Pinpoint the cell where the given text exists, returning its (X, Y) midpoint coordinate. 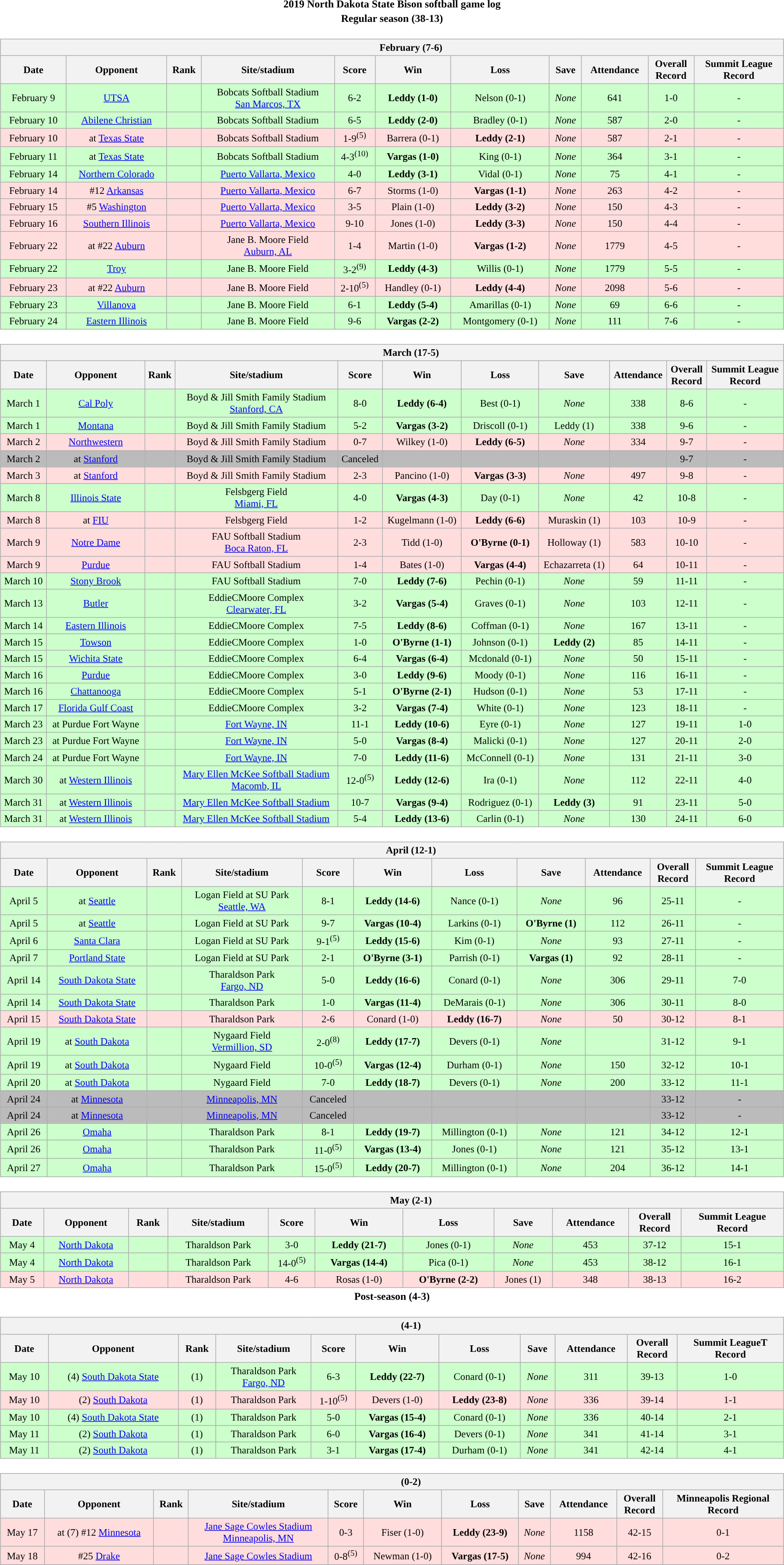
30-11 (673, 1003)
Leddy (2-1) (500, 138)
Montgomery (0-1) (500, 321)
32-12 (673, 1065)
EddieCMoore ComplexClearwater, FL (256, 603)
Vargas (17-4) (397, 1450)
Vargas (4-4) (500, 565)
116 (638, 675)
Pancino (1-0) (422, 475)
Notre Dame (96, 542)
Day (0-1) (500, 497)
May (2-1) (392, 1200)
364 (615, 156)
Bobcats Softball StadiumSan Marcos, TX (268, 98)
Vargas (14-4) (359, 1262)
Coffman (0-1) (500, 626)
Abilene Christian (116, 120)
Devers (1-0) (397, 1400)
13-11 (686, 626)
38-12 (654, 1262)
Nelson (0-1) (500, 98)
9-1 (740, 1042)
Felsbgerg FieldMiami, FL (256, 497)
11-0(5) (328, 1149)
McConnell (0-1) (500, 758)
UTSA (116, 98)
Santa Clara (97, 940)
Parrish (0-1) (474, 958)
Cal Poly (96, 404)
28-11 (673, 958)
Leddy (6-6) (500, 520)
Moody (0-1) (500, 675)
4-3(10) (354, 156)
Barrera (0-1) (413, 138)
Leddy (20-7) (392, 1168)
May 17 (23, 1533)
Jones (1-0) (413, 223)
10-10 (686, 542)
Leddy (7-6) (422, 581)
Vargas (9-4) (422, 802)
Northwestern (96, 442)
Leddy (3-3) (500, 223)
Rosas (1-0) (359, 1280)
Leddy (13-6) (422, 818)
42-15 (640, 1533)
37-12 (654, 1245)
4-4 (671, 223)
Plain (1-0) (413, 207)
Mcdonald (0-1) (500, 659)
Carlin (0-1) (500, 818)
18-11 (686, 708)
16-2 (732, 1280)
Vargas (1) (551, 958)
5-1 (360, 691)
Hudson (0-1) (500, 691)
Leddy (6-5) (500, 442)
O'Byrne (0-1) (500, 542)
4-5 (671, 245)
1-10(5) (333, 1400)
0-7 (360, 442)
April 7 (24, 958)
Jane Sage Cowles Stadium (258, 1555)
Vargas (7-4) (422, 708)
85 (638, 642)
February 16 (33, 223)
Northern Colorado (116, 174)
64 (638, 565)
Leddy (4-3) (413, 269)
5-6 (671, 287)
Best (0-1) (500, 404)
15-11 (686, 659)
#5 Washington (116, 207)
April 6 (24, 940)
13-1 (740, 1149)
Vargas (1-2) (500, 245)
#25 Drake (99, 1555)
April 15 (24, 1019)
10-8 (686, 497)
Handley (0-1) (413, 287)
Vargas (1-1) (500, 190)
Southern Illinois (116, 223)
41-14 (652, 1434)
42-14 (652, 1450)
10-9 (686, 520)
4-6 (292, 1280)
Leddy (1-0) (413, 98)
Butler (96, 603)
Pechin (0-1) (500, 581)
Vargas (1-0) (413, 156)
130 (638, 818)
Vargas (8-4) (422, 741)
White (0-1) (500, 708)
17-11 (686, 691)
Vargas (10-4) (392, 923)
Logan Field at SU ParkSeattle, WA (241, 901)
Leddy (5-4) (413, 305)
53 (638, 691)
12-11 (686, 603)
Jones (1) (523, 1280)
Minneapolis RegionalRecord (723, 1504)
167 (638, 626)
3-5 (354, 207)
11-11 (686, 581)
0-1 (723, 1533)
Tidd (1-0) (422, 542)
24-11 (686, 818)
at (7) #12 Minnesota (99, 1533)
#12 Arkansas (116, 190)
Troy (116, 269)
34-12 (673, 1132)
February 15 (33, 207)
May 18 (23, 1555)
Florida Gulf Coast (96, 708)
Leddy (2) (574, 642)
10-1 (740, 1065)
1-1 (731, 1400)
April (12-1) (392, 850)
26-11 (673, 923)
Johnson (0-1) (500, 642)
12-1 (740, 1132)
Conard (1-0) (392, 1019)
O'Byrne (3-1) (392, 958)
6-1 (354, 305)
(4-1) (392, 1326)
6-5 (354, 120)
Rodriguez (0-1) (500, 802)
Fiser (1-0) (402, 1533)
2-10(5) (354, 287)
Kim (0-1) (474, 940)
23-11 (686, 802)
Vargas (4-3) (422, 497)
Vargas (2-2) (413, 321)
Vargas (15-4) (397, 1417)
Leddy (2-0) (413, 120)
40-14 (652, 1417)
16-1 (732, 1262)
Larkins (0-1) (474, 923)
200 (618, 1082)
March (17-5) (392, 353)
Vargas (11-4) (392, 1003)
6-6 (671, 305)
March 30 (24, 780)
April 27 (24, 1168)
1-2 (360, 520)
14-11 (686, 642)
Chattanooga (96, 691)
42 (638, 497)
3-2(9) (354, 269)
Vargas (16-4) (397, 1434)
Leddy (23-8) (479, 1400)
Amarillas (0-1) (500, 305)
39-13 (652, 1377)
10-7 (360, 802)
King (0-1) (500, 156)
Leddy (18-7) (392, 1082)
Stony Brook (96, 581)
10-11 (686, 565)
Leddy (3) (574, 802)
93 (618, 940)
February 11 (33, 156)
Towson (96, 642)
Ira (0-1) (500, 780)
Leddy (3-2) (500, 207)
Leddy (9-6) (422, 675)
0-3 (346, 1533)
Leddy (16-6) (392, 980)
Kugelmann (1-0) (422, 520)
42-16 (640, 1555)
91 (638, 802)
1158 (584, 1533)
February 24 (33, 321)
6-3 (333, 1377)
Graves (0-1) (500, 603)
334 (638, 442)
6-4 (360, 659)
Holloway (1) (574, 542)
February 9 (33, 98)
Montana (96, 426)
111 (615, 321)
Muraskin (1) (574, 520)
2098 (615, 287)
Leddy (3-1) (413, 174)
31-12 (673, 1042)
Nance (0-1) (474, 901)
Vargas (3-2) (422, 426)
Villanova (116, 305)
March 14 (24, 626)
Leddy (23-9) (480, 1533)
Leddy (14-6) (392, 901)
15-0(5) (328, 1168)
Leddy (21-7) (359, 1245)
O'Byrne (1-1) (422, 642)
Leddy (11-6) (422, 758)
7-5 (360, 626)
0-8(5) (346, 1555)
Echazarreta (1) (574, 565)
994 (584, 1555)
Vargas (3-3) (500, 475)
Malicki (0-1) (500, 741)
O'Byrne (2-1) (422, 691)
Vargas (17-5) (480, 1555)
29-11 (673, 980)
Vargas (5-4) (422, 603)
19-11 (686, 724)
Pica (0-1) (448, 1262)
59 (638, 581)
9-8 (686, 475)
311 (591, 1377)
March 13 (24, 603)
Mary Ellen McKee Softball StadiumMacomb, IL (256, 780)
Eyre (0-1) (500, 724)
15-1 (732, 1245)
6-7 (354, 190)
March 17 (24, 708)
92 (618, 958)
9-10 (354, 223)
Leddy (15-6) (392, 940)
O'Byrne (1) (551, 923)
March 24 (24, 758)
2-0(8) (328, 1042)
Illinois State (96, 497)
36-12 (673, 1168)
Vargas (6-4) (422, 659)
25-11 (673, 901)
March 10 (24, 581)
12-0(5) (360, 780)
February (7-6) (392, 47)
May 5 (22, 1280)
Leddy (8-6) (422, 626)
14-0(5) (292, 1262)
7-6 (671, 321)
39-14 (652, 1400)
5-2 (360, 426)
(0-2) (392, 1482)
Leddy (4-4) (500, 287)
Bates (1-0) (422, 565)
2-6 (328, 1019)
35-12 (673, 1149)
at FIU (96, 520)
Leddy (22-7) (397, 1377)
Jane Sage Cowles StadiumMinneapolis, MN (258, 1533)
22-11 (686, 780)
Leddy (1) (574, 426)
Vargas (13-4) (392, 1149)
Martin (1-0) (413, 245)
6-2 (354, 98)
Bradley (0-1) (500, 120)
Driscoll (0-1) (500, 426)
9-1(5) (328, 940)
8-6 (686, 404)
4-2 (671, 190)
Leddy (12-6) (422, 780)
Wichita State (96, 659)
Leddy (10-6) (422, 724)
10-0(5) (328, 1065)
69 (615, 305)
4-3 (671, 207)
21-11 (686, 758)
38-13 (654, 1280)
263 (615, 190)
Vidal (0-1) (500, 174)
20-11 (686, 741)
Nygaard FieldVermillion, SD (241, 1042)
April 20 (24, 1082)
131 (638, 758)
Vargas (12-4) (392, 1065)
Felsbgerg Field (256, 520)
FAU Softball StadiumBoca Raton, FL (256, 542)
641 (615, 98)
5-5 (671, 269)
348 (590, 1280)
Boyd & Jill Smith Family StadiumStanford, CA (256, 404)
27-11 (673, 940)
March 3 (24, 475)
Leddy (6-4) (422, 404)
30-12 (673, 1019)
0-2 (723, 1555)
497 (638, 475)
14-1 (740, 1168)
Leddy (17-7) (392, 1042)
Leddy (19-7) (392, 1132)
583 (638, 542)
Wilkey (1-0) (422, 442)
123 (638, 708)
Willis (0-1) (500, 269)
O'Byrne (2-2) (448, 1280)
Jane B. Moore FieldAuburn, AL (268, 245)
Summit LeagueTRecord (731, 1348)
16-11 (686, 675)
Leddy (16-7) (474, 1019)
Storms (1-0) (413, 190)
Portland State (97, 958)
1-9(5) (354, 138)
DeMarais (0-1) (474, 1003)
Newman (1-0) (402, 1555)
204 (618, 1168)
96 (618, 901)
5-4 (360, 818)
75 (615, 174)
